From the cell containing the given text, extract its center point as [X, Y] coordinate. 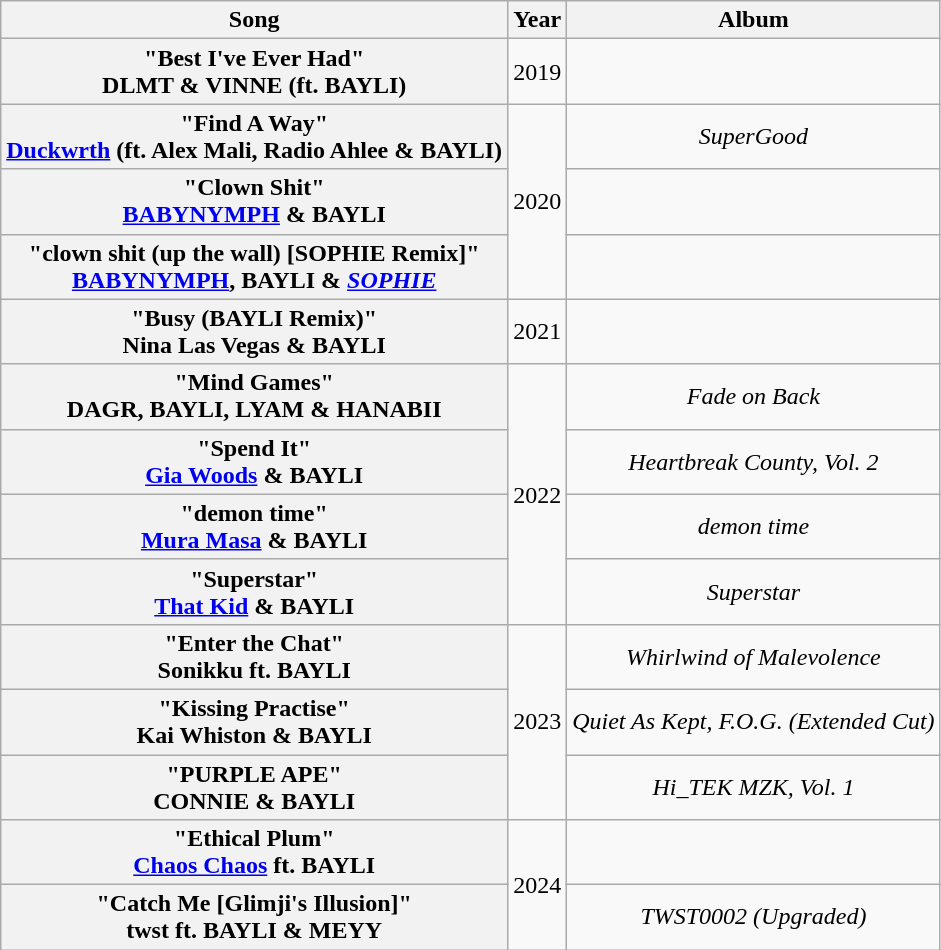
Quiet As Kept, F.O.G. (Extended Cut) [754, 722]
2020 [538, 202]
2023 [538, 722]
Year [538, 20]
"Spend It" Gia Woods & BAYLI [254, 462]
"Best I've Ever Had" DLMT & VINNE (ft. BAYLI) [254, 72]
"Busy (BAYLI Remix)" Nina Las Vegas & BAYLI [254, 332]
demon time [754, 526]
SuperGood [754, 136]
2021 [538, 332]
Heartbreak County, Vol. 2 [754, 462]
Whirlwind of Malevolence [754, 656]
"PURPLE APE" CONNIE & BAYLI [254, 786]
Song [254, 20]
"Superstar" That Kid & BAYLI [254, 592]
Album [754, 20]
"Kissing Practise" Kai Whiston & BAYLI [254, 722]
Fade on Back [754, 396]
2024 [538, 885]
"clown shit (up the wall) [SOPHIE Remix]" BABYNYMPH, BAYLI & SOPHIE [254, 266]
"Catch Me [Glimji's Illusion]" twst ft. BAYLI & MEYY [254, 918]
"Clown Shit" BABYNYMPH & BAYLI [254, 202]
Superstar [754, 592]
"demon time" Mura Masa & BAYLI [254, 526]
TWST0002 (Upgraded) [754, 918]
"Enter the Chat" Sonikku ft. BAYLI [254, 656]
2019 [538, 72]
2022 [538, 494]
"Mind Games" DAGR, BAYLI, LYAM & HANABII [254, 396]
"Find A Way" Duckwrth (ft. Alex Mali, Radio Ahlee & BAYLI) [254, 136]
Hi_TEK MZK, Vol. 1 [754, 786]
"Ethical Plum" Chaos Chaos ft. BAYLI [254, 852]
